Scan for the cell matching the given text and deliver its [x, y] coordinate at center. 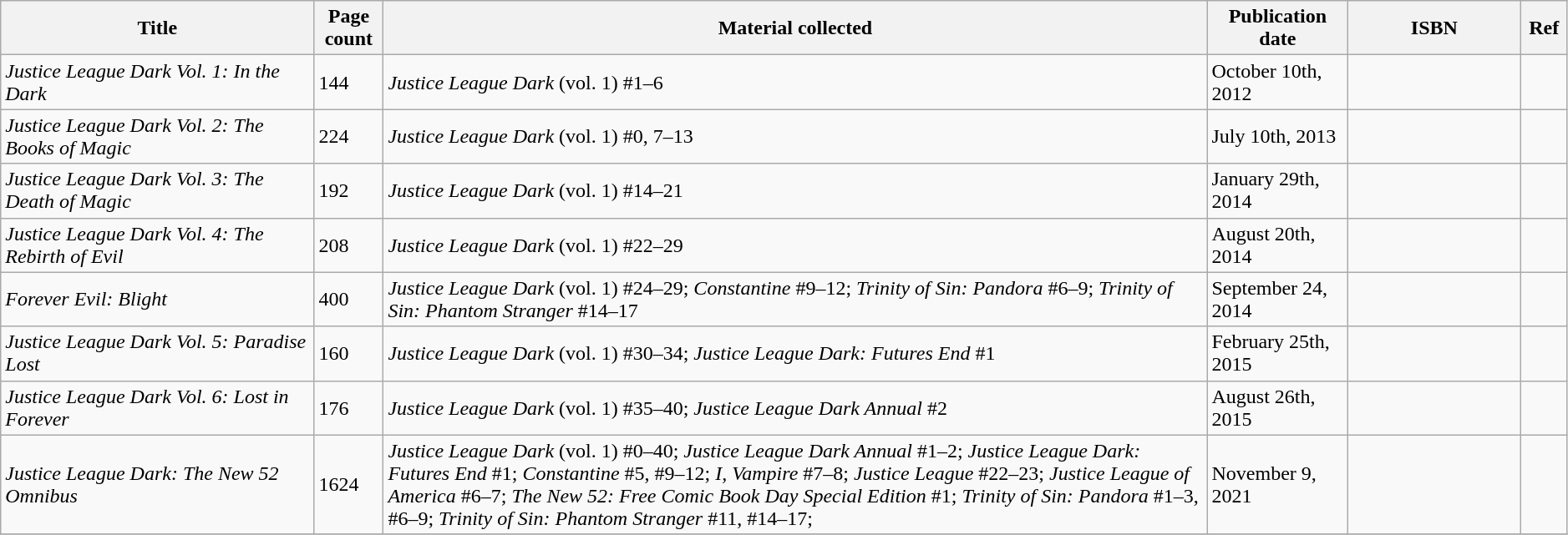
192 [349, 190]
Publication date [1278, 28]
October 10th, 2012 [1278, 82]
Justice League Dark (vol. 1) #24–29; Constantine #9–12; Trinity of Sin: Pandora #6–9; Trinity of Sin: Phantom Stranger #14–17 [795, 299]
Justice League Dark (vol. 1) #30–34; Justice League Dark: Futures End #1 [795, 354]
ISBN [1434, 28]
Justice League Dark (vol. 1) #22–29 [795, 245]
February 25th, 2015 [1278, 354]
November 9, 2021 [1278, 484]
July 10th, 2013 [1278, 137]
Justice League Dark (vol. 1) #14–21 [795, 190]
Material collected [795, 28]
176 [349, 407]
400 [349, 299]
Justice League Dark (vol. 1) #1–6 [795, 82]
Justice League Dark Vol. 4: The Rebirth of Evil [157, 245]
Ref [1544, 28]
August 20th, 2014 [1278, 245]
September 24, 2014 [1278, 299]
1624 [349, 484]
August 26th, 2015 [1278, 407]
Forever Evil: Blight [157, 299]
Page count [349, 28]
Justice League Dark Vol. 2: The Books of Magic [157, 137]
Justice League Dark Vol. 6: Lost in Forever [157, 407]
208 [349, 245]
144 [349, 82]
January 29th, 2014 [1278, 190]
Justice League Dark (vol. 1) #35–40; Justice League Dark Annual #2 [795, 407]
Justice League Dark: The New 52 Omnibus [157, 484]
Title [157, 28]
224 [349, 137]
Justice League Dark Vol. 5: Paradise Lost [157, 354]
Justice League Dark (vol. 1) #0, 7–13 [795, 137]
160 [349, 354]
Justice League Dark Vol. 1: In the Dark [157, 82]
Justice League Dark Vol. 3: The Death of Magic [157, 190]
